Capture the cell that displays the provided text and extract its (x, y) central coordinate. 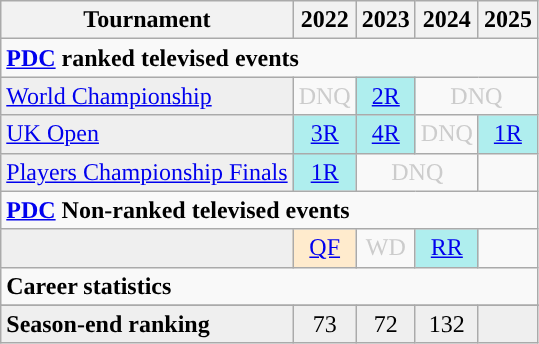
3R (324, 134)
72 (386, 324)
73 (324, 324)
PDC Non-ranked televised events (270, 210)
2022 (324, 20)
PDC ranked televised events (270, 58)
2R (386, 96)
2023 (386, 20)
QF (324, 248)
Career statistics (270, 286)
Season-end ranking (147, 324)
WD (386, 248)
Players Championship Finals (147, 172)
RR (446, 248)
2024 (446, 20)
UK Open (147, 134)
2025 (508, 20)
World Championship (147, 96)
4R (386, 134)
132 (446, 324)
Tournament (147, 20)
